For the text-containing cell, return its midpoint in (x, y) coordinate format. 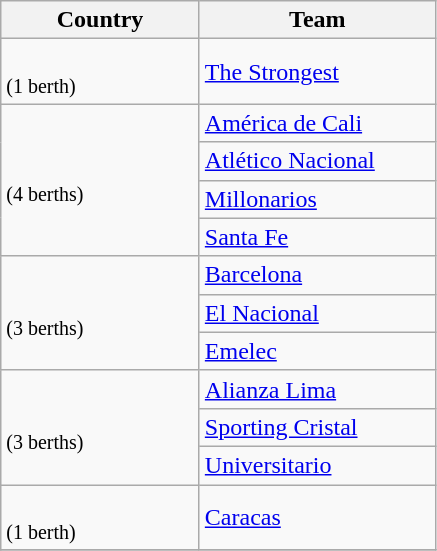
The Strongest (317, 72)
Country (100, 20)
Santa Fe (317, 237)
Caracas (317, 516)
El Nacional (317, 313)
América de Cali (317, 123)
(4 berths) (100, 180)
Sporting Cristal (317, 427)
Alianza Lima (317, 389)
Millonarios (317, 199)
Barcelona (317, 275)
Team (317, 20)
Universitario (317, 465)
Atlético Nacional (317, 161)
Emelec (317, 351)
